From the cell containing the given text, extract its center point as (X, Y) coordinate. 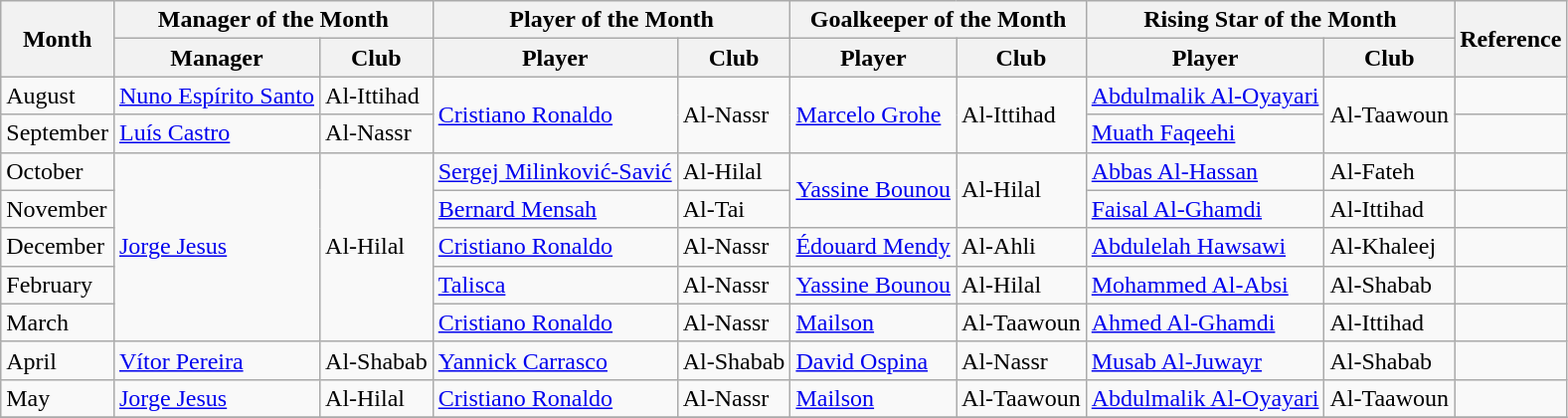
Goalkeeper of the Month (939, 20)
Faisal Al-Ghamdi (1205, 209)
Vítor Pereira (217, 360)
Manager of the Month (272, 20)
Mohammed Al-Absi (1205, 285)
September (58, 133)
October (58, 171)
Reference (1511, 39)
May (58, 398)
Abdulelah Hawsawi (1205, 247)
February (58, 285)
Muath Faqeehi (1205, 133)
Musab Al-Juwayr (1205, 360)
Manager (217, 58)
Bernard Mensah (555, 209)
Player of the Month (611, 20)
Yannick Carrasco (555, 360)
August (58, 96)
March (58, 322)
Al-Tai (734, 209)
Al-Ahli (1022, 247)
November (58, 209)
April (58, 360)
Ahmed Al-Ghamdi (1205, 322)
Nuno Espírito Santo (217, 96)
Month (58, 39)
Marcelo Grohe (873, 114)
Rising Star of the Month (1270, 20)
Al-Fateh (1390, 171)
Al-Khaleej (1390, 247)
Édouard Mendy (873, 247)
Abbas Al-Hassan (1205, 171)
Talisca (555, 285)
December (58, 247)
Sergej Milinković-Savić (555, 171)
David Ospina (873, 360)
Luís Castro (217, 133)
